Locate the cell with the specified text and output its [X, Y] center coordinate. 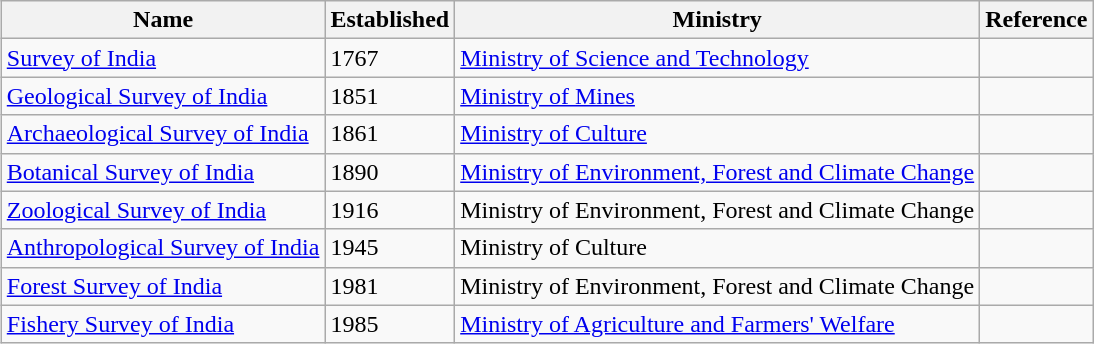
Ministry of Mines [718, 96]
Forest Survey of India [163, 286]
Archaeological Survey of India [163, 134]
Established [390, 20]
Anthropological Survey of India [163, 248]
1945 [390, 248]
Ministry of Science and Technology [718, 58]
Ministry of Agriculture and Farmers' Welfare [718, 324]
Ministry [718, 20]
1916 [390, 210]
1985 [390, 324]
Geological Survey of India [163, 96]
Reference [1036, 20]
1890 [390, 172]
Zoological Survey of India [163, 210]
Name [163, 20]
1981 [390, 286]
Survey of India [163, 58]
1861 [390, 134]
1767 [390, 58]
Botanical Survey of India [163, 172]
Fishery Survey of India [163, 324]
1851 [390, 96]
